For the text-containing cell, return its midpoint in (x, y) coordinate format. 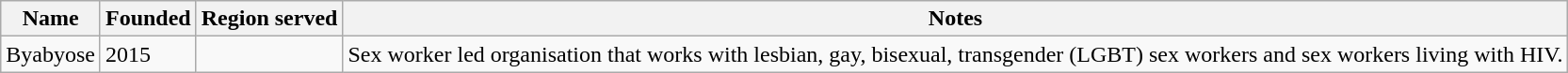
Founded (148, 19)
Byabyose (51, 54)
Sex worker led organisation that works with lesbian, gay, bisexual, transgender (LGBT) sex workers and sex workers living with HIV. (955, 54)
Notes (955, 19)
Region served (269, 19)
2015 (148, 54)
Name (51, 19)
